Locate the cell with the specified text and output its [x, y] center coordinate. 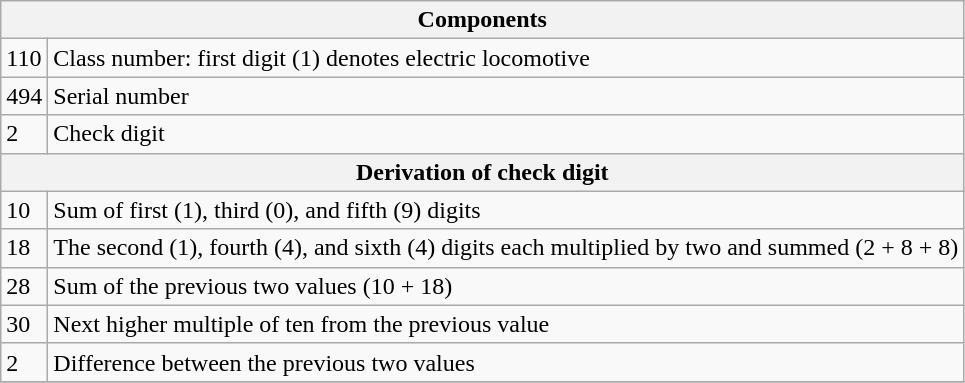
Sum of the previous two values (10 + 18) [506, 286]
Sum of first (1), third (0), and fifth (9) digits [506, 210]
The second (1), fourth (4), and sixth (4) digits each multiplied by two and summed (2 + 8 + 8) [506, 248]
30 [24, 324]
Difference between the previous two values [506, 362]
10 [24, 210]
18 [24, 248]
Serial number [506, 96]
Components [482, 20]
494 [24, 96]
110 [24, 58]
Check digit [506, 134]
Derivation of check digit [482, 172]
Next higher multiple of ten from the previous value [506, 324]
Class number: first digit (1) denotes electric locomotive [506, 58]
28 [24, 286]
